Determine the (x, y) coordinate at the center of the cell enclosing the given text.  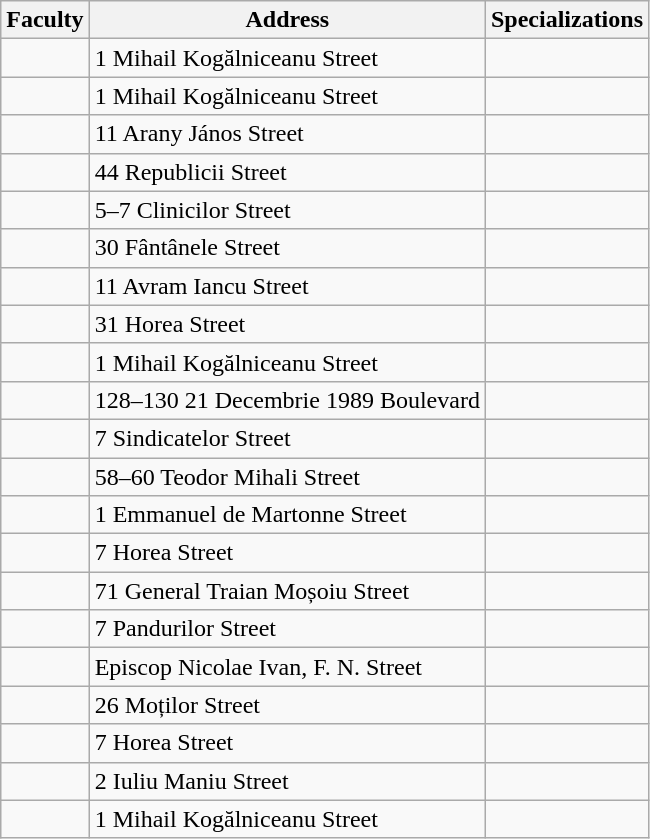
26 Moților Street (287, 705)
128–130 21 Decembrie 1989 Boulevard (287, 400)
2 Iuliu Maniu Street (287, 781)
Specializations (566, 20)
Address (287, 20)
11 Arany János Street (287, 134)
44 Republicii Street (287, 172)
1 Emmanuel de Martonne Street (287, 515)
Episcop Nicolae Ivan, F. N. Street (287, 667)
71 General Traian Moșoiu Street (287, 591)
31 Horea Street (287, 324)
Faculty (45, 20)
30 Fântânele Street (287, 248)
58–60 Teodor Mihali Street (287, 477)
7 Sindicatelor Street (287, 438)
11 Avram Iancu Street (287, 286)
5–7 Clinicilor Street (287, 210)
7 Pandurilor Street (287, 629)
